Pinpoint the cell where the given text exists, returning its (X, Y) midpoint coordinate. 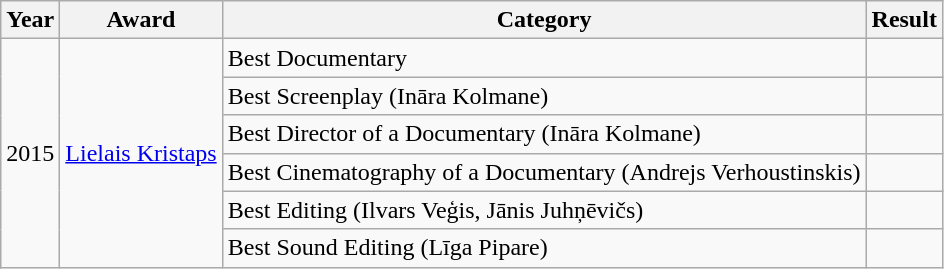
Best Sound Editing (Līga Pipare) (544, 248)
Best Editing (Ilvars Veģis, Jānis Juhņēvičs) (544, 210)
2015 (30, 153)
Best Cinematography of a Documentary (Andrejs Verhoustinskis) (544, 172)
Result (904, 20)
Best Director of a Documentary (Ināra Kolmane) (544, 134)
Best Documentary (544, 58)
Best Screenplay (Ināra Kolmane) (544, 96)
Award (141, 20)
Lielais Kristaps (141, 153)
Category (544, 20)
Year (30, 20)
